Extract the (X, Y) coordinate from the center of the cell holding the provided text.  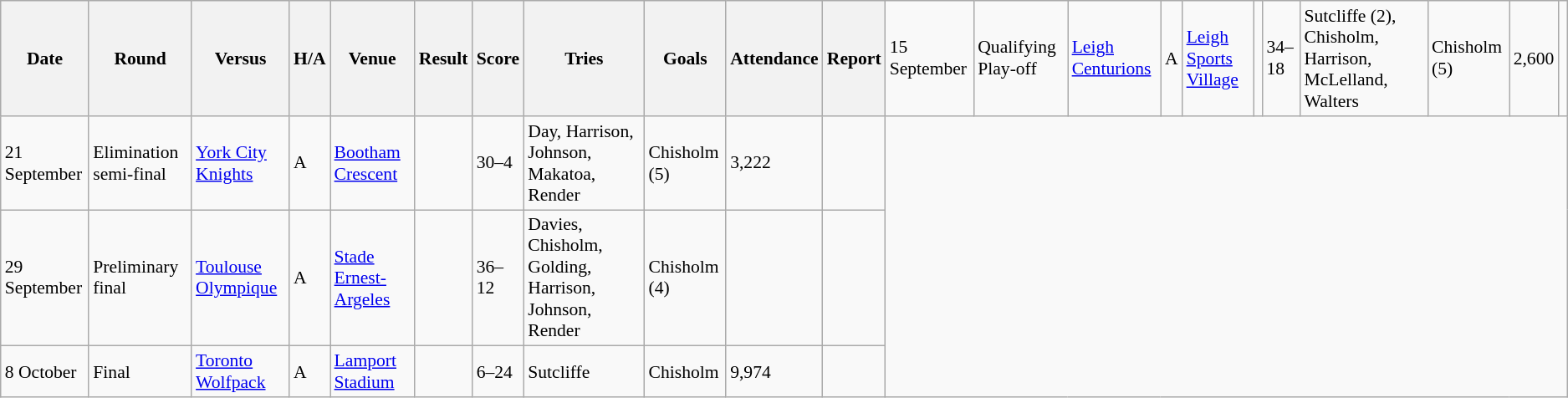
Toulouse Olympique (241, 278)
Score (498, 59)
Round (140, 59)
York City Knights (241, 163)
Leigh Centurions (1114, 59)
Venue (373, 59)
Elimination semi-final (140, 163)
15 September (930, 59)
Final (140, 371)
Tries (584, 59)
Stade Ernest-Argeles (373, 278)
6–24 (498, 371)
3,222 (774, 163)
2,600 (1534, 59)
Preliminary final (140, 278)
Versus (241, 59)
Chisholm (685, 371)
Attendance (774, 59)
Result (443, 59)
Report (855, 59)
Day, Harrison, Johnson, Makatoa, Render (584, 163)
Lamport Stadium (373, 371)
Chisholm (4) (685, 278)
21 September (45, 163)
Leigh Sports Village (1218, 59)
Bootham Crescent (373, 163)
8 October (45, 371)
Qualifying Play-off (1020, 59)
Goals (685, 59)
36–12 (498, 278)
9,974 (774, 371)
Davies, Chisholm, Golding, Harrison, Johnson, Render (584, 278)
Date (45, 59)
29 September (45, 278)
Sutcliffe (584, 371)
Toronto Wolfpack (241, 371)
30–4 (498, 163)
Sutcliffe (2), Chisholm, Harrison, McLelland, Walters (1363, 59)
34–18 (1281, 59)
H/A (309, 59)
